Provide the (x, y) coordinate of the cell's center where the given text is located.  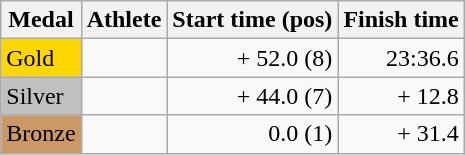
0.0 (1) (252, 134)
Medal (41, 20)
Bronze (41, 134)
Silver (41, 96)
Athlete (124, 20)
+ 31.4 (401, 134)
Finish time (401, 20)
23:36.6 (401, 58)
Start time (pos) (252, 20)
+ 52.0 (8) (252, 58)
+ 12.8 (401, 96)
+ 44.0 (7) (252, 96)
Gold (41, 58)
